Determine the [X, Y] coordinate at the center of the cell enclosing the given text.  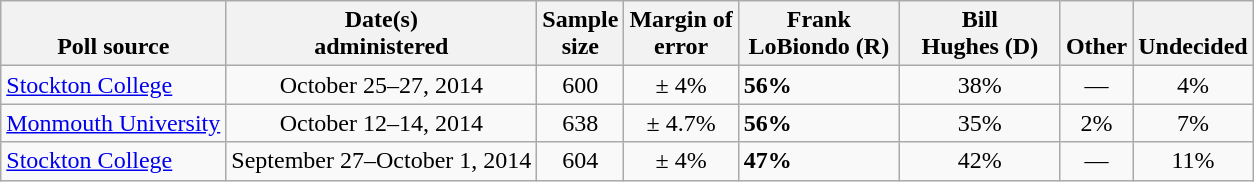
Poll source [114, 34]
42% [980, 161]
Date(s)administered [382, 34]
FrankLoBiondo (R) [818, 34]
604 [580, 161]
35% [980, 123]
Other [1096, 34]
7% [1193, 123]
October 25–27, 2014 [382, 85]
Margin oferror [681, 34]
38% [980, 85]
Undecided [1193, 34]
September 27–October 1, 2014 [382, 161]
BillHughes (D) [980, 34]
October 12–14, 2014 [382, 123]
2% [1096, 123]
Samplesize [580, 34]
47% [818, 161]
600 [580, 85]
11% [1193, 161]
638 [580, 123]
Monmouth University [114, 123]
± 4.7% [681, 123]
4% [1193, 85]
